Locate the cell with the specified text and output its (x, y) center coordinate. 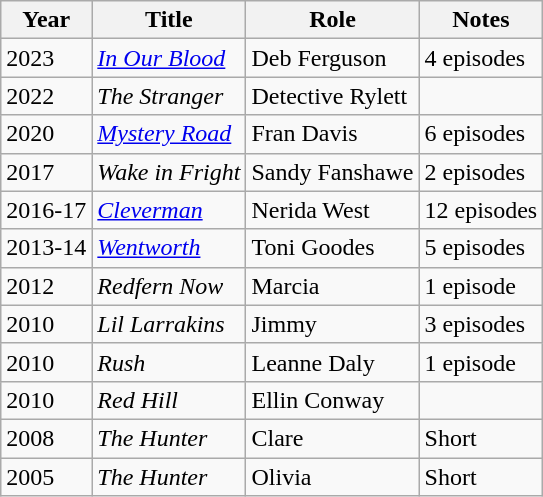
Detective Rylett (332, 96)
Wake in Fright (169, 172)
Lil Larrakins (169, 324)
Wentworth (169, 248)
2023 (46, 58)
Nerida West (332, 210)
Year (46, 20)
Leanne Daly (332, 362)
Marcia (332, 286)
Deb Ferguson (332, 58)
Notes (481, 20)
Role (332, 20)
Sandy Fanshawe (332, 172)
Fran Davis (332, 134)
2 episodes (481, 172)
2012 (46, 286)
Cleverman (169, 210)
2016-17 (46, 210)
Ellin Conway (332, 400)
2005 (46, 477)
3 episodes (481, 324)
2008 (46, 438)
4 episodes (481, 58)
Redfern Now (169, 286)
6 episodes (481, 134)
2022 (46, 96)
Rush (169, 362)
Title (169, 20)
In Our Blood (169, 58)
2020 (46, 134)
2017 (46, 172)
Olivia (332, 477)
12 episodes (481, 210)
5 episodes (481, 248)
Mystery Road (169, 134)
The Stranger (169, 96)
Toni Goodes (332, 248)
Jimmy (332, 324)
Red Hill (169, 400)
Clare (332, 438)
2013-14 (46, 248)
